For the text-containing cell, return its midpoint in (X, Y) coordinate format. 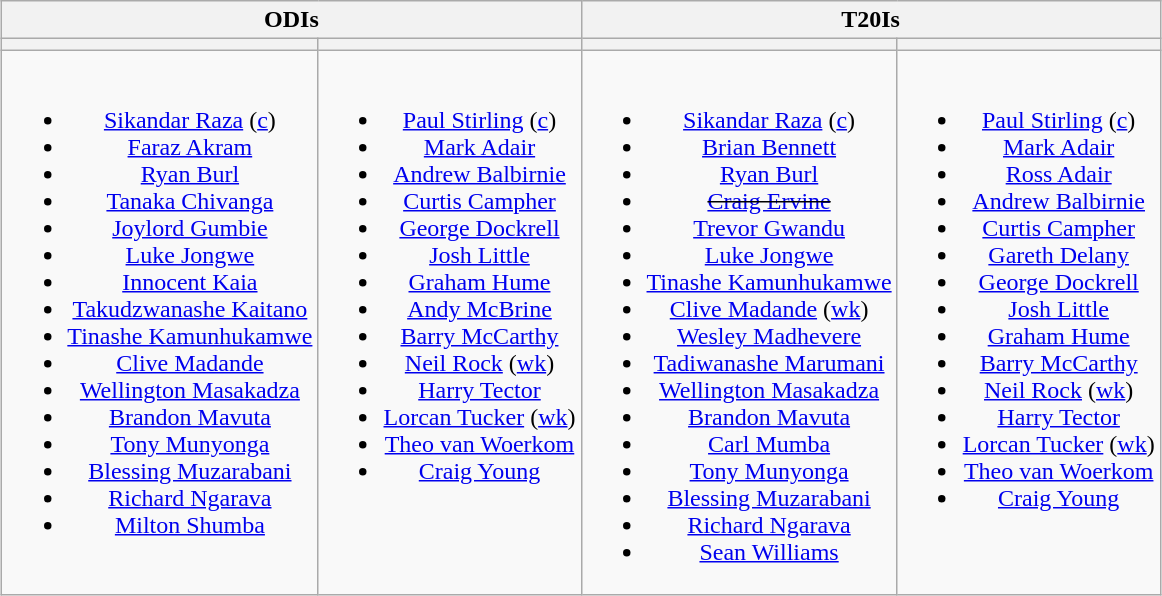
T20Is (870, 20)
ODIs (292, 20)
